For the text-containing cell, return its midpoint in [x, y] coordinate format. 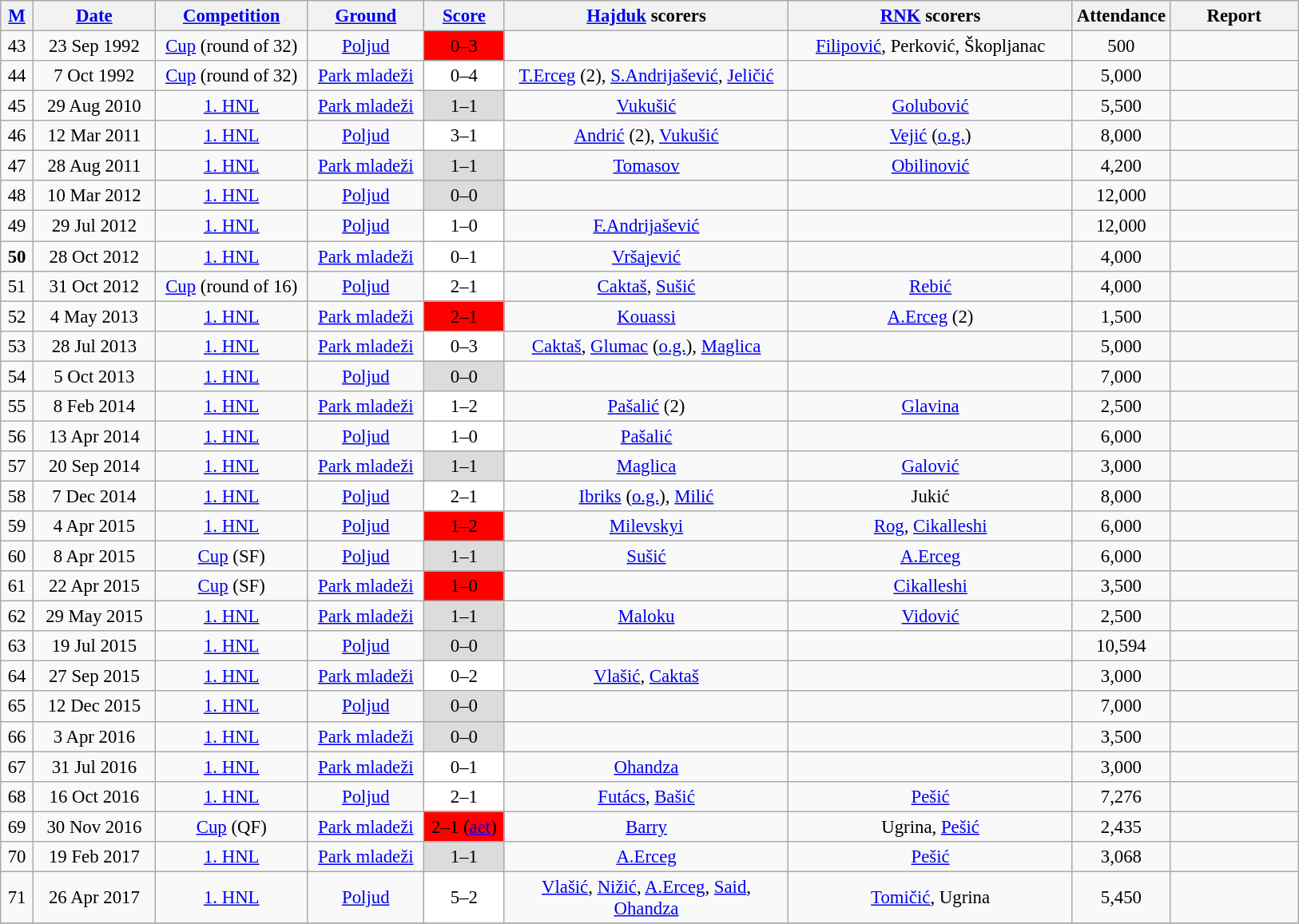
Tomičić, Ugrina [931, 898]
5–2 [465, 898]
Sušić [646, 557]
69 [18, 827]
Pašalić [646, 436]
10 Mar 2012 [94, 196]
30 Nov 2016 [94, 827]
20 Sep 2014 [94, 466]
56 [18, 436]
29 May 2015 [94, 617]
1,500 [1121, 316]
Futács, Bašić [646, 796]
RNK scorers [931, 16]
49 [18, 226]
55 [18, 406]
44 [18, 76]
48 [18, 196]
13 Apr 2014 [94, 436]
4,200 [1121, 166]
Jukić [931, 496]
68 [18, 796]
22 Apr 2015 [94, 586]
52 [18, 316]
3–1 [465, 136]
5,500 [1121, 106]
Maloku [646, 617]
45 [18, 106]
Galović [931, 466]
0–4 [465, 76]
Cikalleshi [931, 586]
Vejić (o.g.) [931, 136]
Golubović [931, 106]
60 [18, 557]
Attendance [1121, 16]
57 [18, 466]
29 Aug 2010 [94, 106]
Competition [232, 16]
31 Oct 2012 [94, 286]
27 Sep 2015 [94, 676]
Ugrina, Pešić [931, 827]
43 [18, 46]
M [18, 16]
23 Sep 1992 [94, 46]
8 Feb 2014 [94, 406]
Ground [366, 16]
58 [18, 496]
Obilinović [931, 166]
Caktaš, Sušić [646, 286]
Filipović, Perković, Škopljanac [931, 46]
Vlašić, Caktaš [646, 676]
500 [1121, 46]
16 Oct 2016 [94, 796]
7 Dec 2014 [94, 496]
31 Jul 2016 [94, 767]
71 [18, 898]
26 Apr 2017 [94, 898]
Hajduk scorers [646, 16]
5,450 [1121, 898]
Pašalić (2) [646, 406]
29 Jul 2012 [94, 226]
T.Erceg (2), S.Andrijašević, Jeličić [646, 76]
Rog, Cikalleshi [931, 526]
2–1 (aet) [465, 827]
Maglica [646, 466]
51 [18, 286]
28 Oct 2012 [94, 256]
28 Aug 2011 [94, 166]
Vršajević [646, 256]
Kouassi [646, 316]
47 [18, 166]
Rebić [931, 286]
Ohandza [646, 767]
5 Oct 2013 [94, 376]
4 May 2013 [94, 316]
Cup (QF) [232, 827]
8 Apr 2015 [94, 557]
19 Feb 2017 [94, 857]
53 [18, 346]
19 Jul 2015 [94, 646]
Vlašić, Nižić, A.Erceg, Said, Ohandza [646, 898]
3 Apr 2016 [94, 736]
10,594 [1121, 646]
54 [18, 376]
Andrić (2), Vukušić [646, 136]
70 [18, 857]
66 [18, 736]
59 [18, 526]
Report [1233, 16]
67 [18, 767]
Glavina [931, 406]
Vukušić [646, 106]
65 [18, 707]
0–2 [465, 676]
2,435 [1121, 827]
4 Apr 2015 [94, 526]
12 Mar 2011 [94, 136]
62 [18, 617]
Cup (round of 16) [232, 286]
Date [94, 16]
Tomasov [646, 166]
Barry [646, 827]
63 [18, 646]
Ibriks (o.g.), Milić [646, 496]
12 Dec 2015 [94, 707]
7 Oct 1992 [94, 76]
50 [18, 256]
46 [18, 136]
64 [18, 676]
7,276 [1121, 796]
Score [465, 16]
Vidović [931, 617]
28 Jul 2013 [94, 346]
Caktaš, Glumac (o.g.), Maglica [646, 346]
61 [18, 586]
3,068 [1121, 857]
F.Andrijašević [646, 226]
A.Erceg (2) [931, 316]
Milevskyi [646, 526]
